Scan for the cell matching the given text and deliver its (X, Y) coordinate at center. 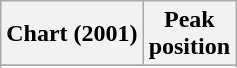
Peakposition (189, 34)
Chart (2001) (72, 34)
